Pinpoint the cell where the given text exists, returning its [X, Y] midpoint coordinate. 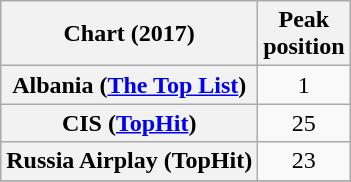
Chart (2017) [130, 34]
1 [304, 85]
CIS (TopHit) [130, 123]
Russia Airplay (TopHit) [130, 161]
Peakposition [304, 34]
Albania (The Top List) [130, 85]
23 [304, 161]
25 [304, 123]
